Determine the [x, y] coordinate at the center of the cell enclosing the given text.  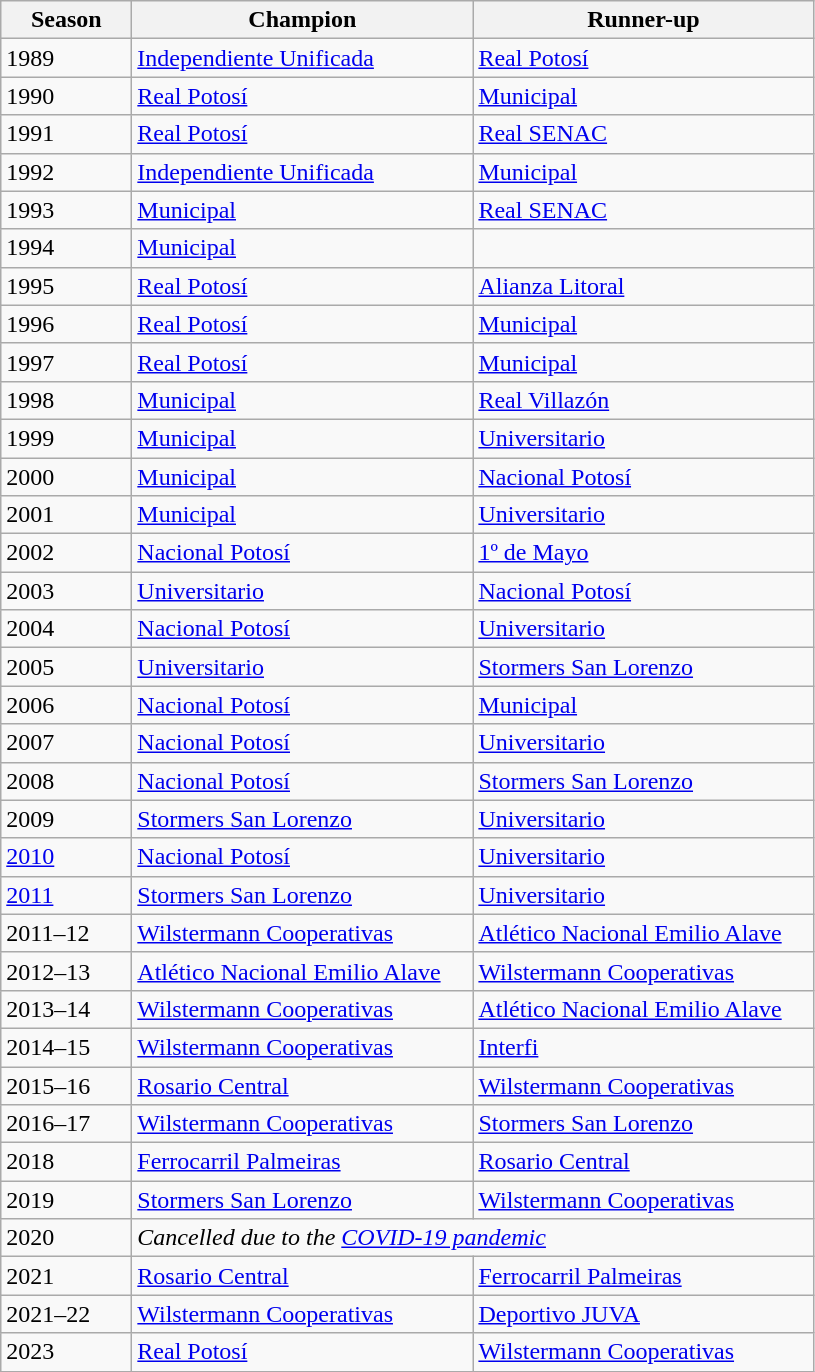
2019 [66, 1200]
2004 [66, 629]
2016–17 [66, 1124]
1994 [66, 248]
2002 [66, 553]
2001 [66, 515]
2010 [66, 857]
1995 [66, 286]
2006 [66, 705]
1997 [66, 362]
Runner-up [644, 20]
2014–15 [66, 1047]
Alianza Litoral [644, 286]
1991 [66, 134]
1992 [66, 172]
2021–22 [66, 1314]
1989 [66, 58]
2009 [66, 819]
1999 [66, 438]
Season [66, 20]
Interfi [644, 1047]
2018 [66, 1162]
1993 [66, 210]
2020 [66, 1238]
2005 [66, 667]
Real Villazón [644, 400]
1998 [66, 400]
2011 [66, 895]
2007 [66, 743]
2023 [66, 1352]
Deportivo JUVA [644, 1314]
2000 [66, 477]
2003 [66, 591]
2012–13 [66, 971]
Champion [302, 20]
Cancelled due to the COVID-19 pandemic [473, 1238]
2021 [66, 1276]
1º de Mayo [644, 553]
2011–12 [66, 933]
2013–14 [66, 1009]
1996 [66, 324]
2015–16 [66, 1085]
2008 [66, 781]
1990 [66, 96]
